Return the (x, y) coordinate for the center point of the cell that contains the specified text.  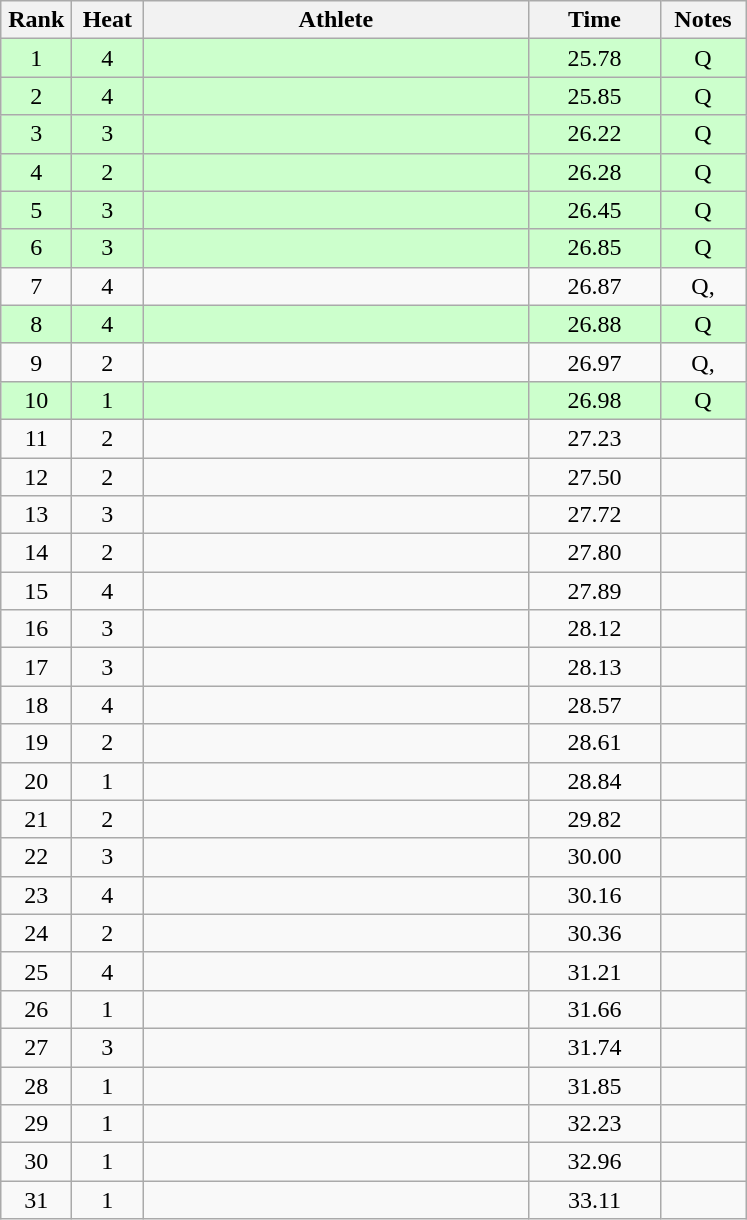
26.87 (594, 286)
29.82 (594, 819)
31.66 (594, 1009)
16 (36, 629)
10 (36, 400)
26.97 (594, 362)
7 (36, 286)
25.78 (594, 58)
30 (36, 1162)
11 (36, 438)
26.45 (594, 210)
31.74 (594, 1047)
32.96 (594, 1162)
25 (36, 971)
27.50 (594, 477)
26.88 (594, 324)
Rank (36, 20)
Time (594, 20)
28.57 (594, 705)
31.21 (594, 971)
26.22 (594, 134)
28 (36, 1085)
14 (36, 553)
28.84 (594, 781)
32.23 (594, 1124)
30.16 (594, 895)
27.72 (594, 515)
28.12 (594, 629)
19 (36, 743)
26 (36, 1009)
27.23 (594, 438)
30.00 (594, 857)
23 (36, 895)
6 (36, 248)
13 (36, 515)
26.98 (594, 400)
15 (36, 591)
33.11 (594, 1200)
31.85 (594, 1085)
17 (36, 667)
27.89 (594, 591)
Heat (108, 20)
12 (36, 477)
21 (36, 819)
20 (36, 781)
24 (36, 933)
8 (36, 324)
Notes (703, 20)
22 (36, 857)
26.28 (594, 172)
31 (36, 1200)
30.36 (594, 933)
9 (36, 362)
28.61 (594, 743)
18 (36, 705)
28.13 (594, 667)
27.80 (594, 553)
Athlete (336, 20)
27 (36, 1047)
25.85 (594, 96)
5 (36, 210)
29 (36, 1124)
26.85 (594, 248)
